Scan for the cell matching the given text and deliver its [X, Y] coordinate at center. 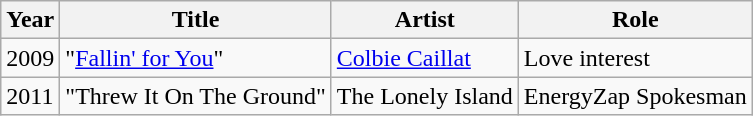
Year [30, 20]
Role [635, 20]
Title [196, 20]
Love interest [635, 58]
Artist [424, 20]
2011 [30, 96]
EnergyZap Spokesman [635, 96]
The Lonely Island [424, 96]
2009 [30, 58]
"Threw It On The Ground" [196, 96]
Colbie Caillat [424, 58]
"Fallin' for You" [196, 58]
